Determine the (x, y) coordinate at the center of the cell enclosing the given text.  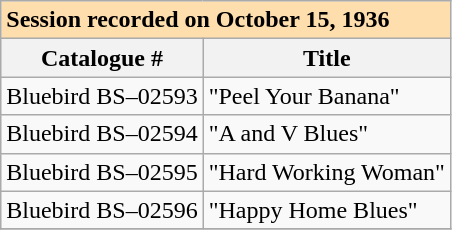
"A and V Blues" (326, 134)
Bluebird BS–02593 (102, 96)
Bluebird BS–02595 (102, 172)
Bluebird BS–02594 (102, 134)
Title (326, 58)
"Happy Home Blues" (326, 210)
Catalogue # (102, 58)
"Hard Working Woman" (326, 172)
"Peel Your Banana" (326, 96)
Session recorded on October 15, 1936 (226, 20)
Bluebird BS–02596 (102, 210)
